Scan for the cell matching the given text and deliver its [x, y] coordinate at center. 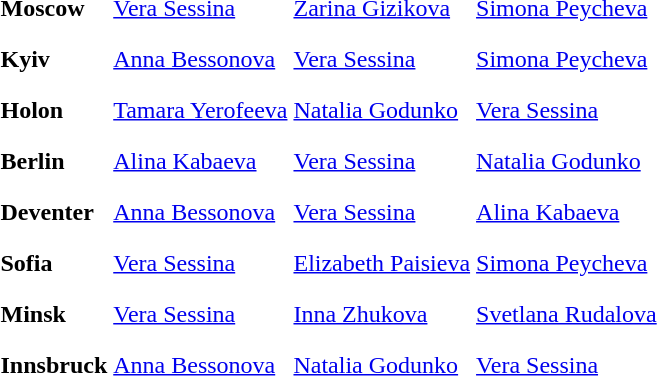
Elizabeth Paisieva [382, 263]
Tamara Yerofeeva [200, 110]
Inna Zhukova [382, 314]
Alina Kabaeva [200, 161]
Natalia Godunko [382, 110]
